For the text-containing cell, return its midpoint in (x, y) coordinate format. 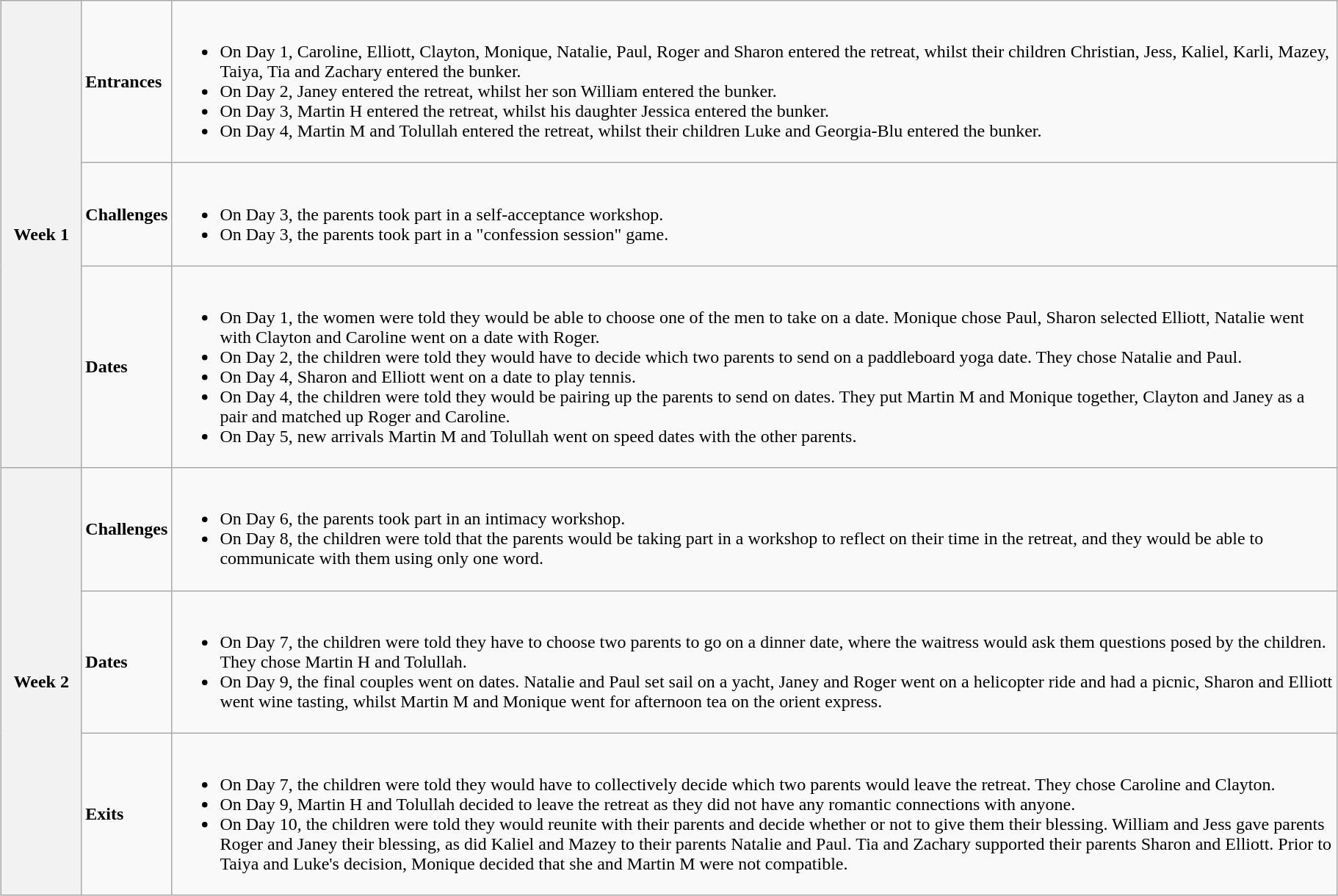
On Day 3, the parents took part in a self-acceptance workshop.On Day 3, the parents took part in a "confession session" game. (754, 214)
Week 1 (41, 234)
Exits (126, 814)
Week 2 (41, 682)
Entrances (126, 82)
